From the cell containing the given text, extract its center point as (X, Y) coordinate. 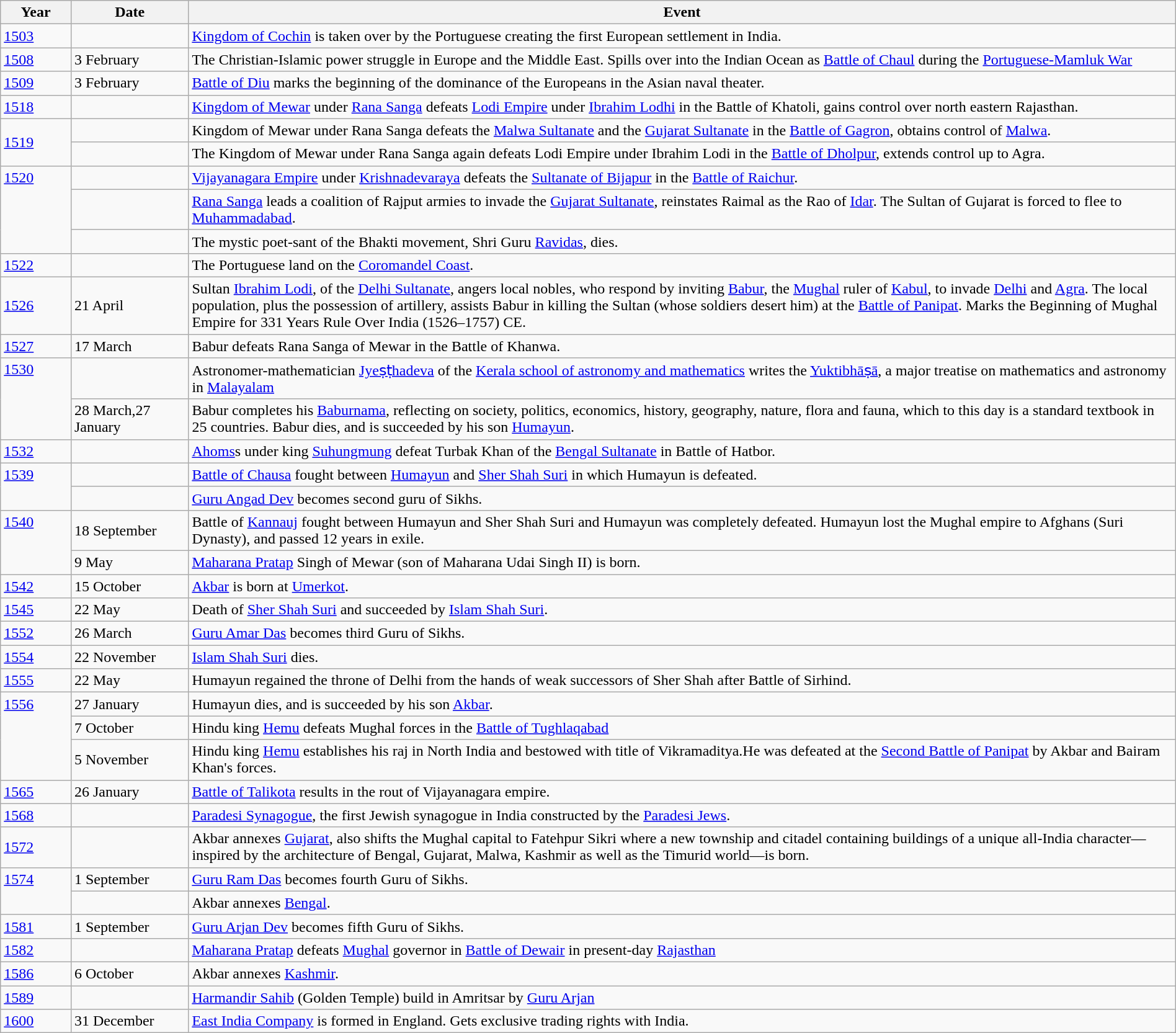
1586 (36, 973)
Akbar annexes Kashmir. (682, 973)
Guru Arjan Dev becomes fifth Guru of Sikhs. (682, 926)
Battle of Chausa fought between Humayun and Sher Shah Suri in which Humayun is defeated. (682, 475)
1572 (36, 847)
1600 (36, 1021)
Guru Amar Das becomes third Guru of Sikhs. (682, 633)
26 January (129, 792)
22 November (129, 657)
Battle of Talikota results in the rout of Vijayanagara empire. (682, 792)
1574 (36, 891)
Vijayanagara Empire under Krishnadevaraya defeats the Sultanate of Bijapur in the Battle of Raichur. (682, 177)
9 May (129, 562)
15 October (129, 586)
5 November (129, 759)
1542 (36, 586)
Babur defeats Rana Sanga of Mewar in the Battle of Khanwa. (682, 346)
Humayun regained the throne of Delhi from the hands of weak successors of Sher Shah after Battle of Sirhind. (682, 681)
1530 (36, 399)
1527 (36, 346)
Death of Sher Shah Suri and succeeded by Islam Shah Suri. (682, 610)
18 September (129, 530)
17 March (129, 346)
28 March,27 January (129, 419)
1539 (36, 486)
The mystic poet-sant of the Bhakti movement, Shri Guru Ravidas, dies. (682, 241)
Kingdom of Mewar under Rana Sanga defeats Lodi Empire under Ibrahim Lodhi in the Battle of Khatoli, gains control over north eastern Rajasthan. (682, 107)
1565 (36, 792)
The Kingdom of Mewar under Rana Sanga again defeats Lodi Empire under Ibrahim Lodi in the Battle of Dholpur, extends control up to Agra. (682, 154)
Event (682, 12)
East India Company is formed in England. Gets exclusive trading rights with India. (682, 1021)
1526 (36, 305)
1589 (36, 997)
Guru Angad Dev becomes second guru of Sikhs. (682, 498)
27 January (129, 704)
6 October (129, 973)
21 April (129, 305)
Ahomss under king Suhungmung defeat Turbak Khan of the Bengal Sultanate in Battle of Hatbor. (682, 451)
Humayun dies, and is succeeded by his son Akbar. (682, 704)
1518 (36, 107)
Kingdom of Cochin is taken over by the Portuguese creating the first European settlement in India. (682, 36)
Akbar is born at Umerkot. (682, 586)
1509 (36, 83)
1545 (36, 610)
1554 (36, 657)
1582 (36, 950)
Hindu king Hemu defeats Mughal forces in the Battle of Tughlaqabad (682, 728)
1540 (36, 542)
1556 (36, 736)
Paradesi Synagogue, the first Jewish synagogue in India constructed by the Paradesi Jews. (682, 815)
Akbar annexes Bengal. (682, 903)
1508 (36, 60)
1568 (36, 815)
Harmandir Sahib (Golden Temple) build in Amritsar by Guru Arjan (682, 997)
31 December (129, 1021)
1555 (36, 681)
Date (129, 12)
7 October (129, 728)
1522 (36, 265)
Battle of Diu marks the beginning of the dominance of the Europeans in the Asian naval theater. (682, 83)
26 March (129, 633)
1519 (36, 142)
1503 (36, 36)
1532 (36, 451)
Maharana Pratap Singh of Mewar (son of Maharana Udai Singh II) is born. (682, 562)
1581 (36, 926)
Guru Ram Das becomes fourth Guru of Sikhs. (682, 879)
1552 (36, 633)
1520 (36, 210)
Year (36, 12)
Islam Shah Suri dies. (682, 657)
The Portuguese land on the Coromandel Coast. (682, 265)
Maharana Pratap defeats Mughal governor in Battle of Dewair in present-day Rajasthan (682, 950)
Kingdom of Mewar under Rana Sanga defeats the Malwa Sultanate and the Gujarat Sultanate in the Battle of Gagron, obtains control of Malwa. (682, 130)
